Find where the given text appears and provide that cell's center as (x, y) coordinate. 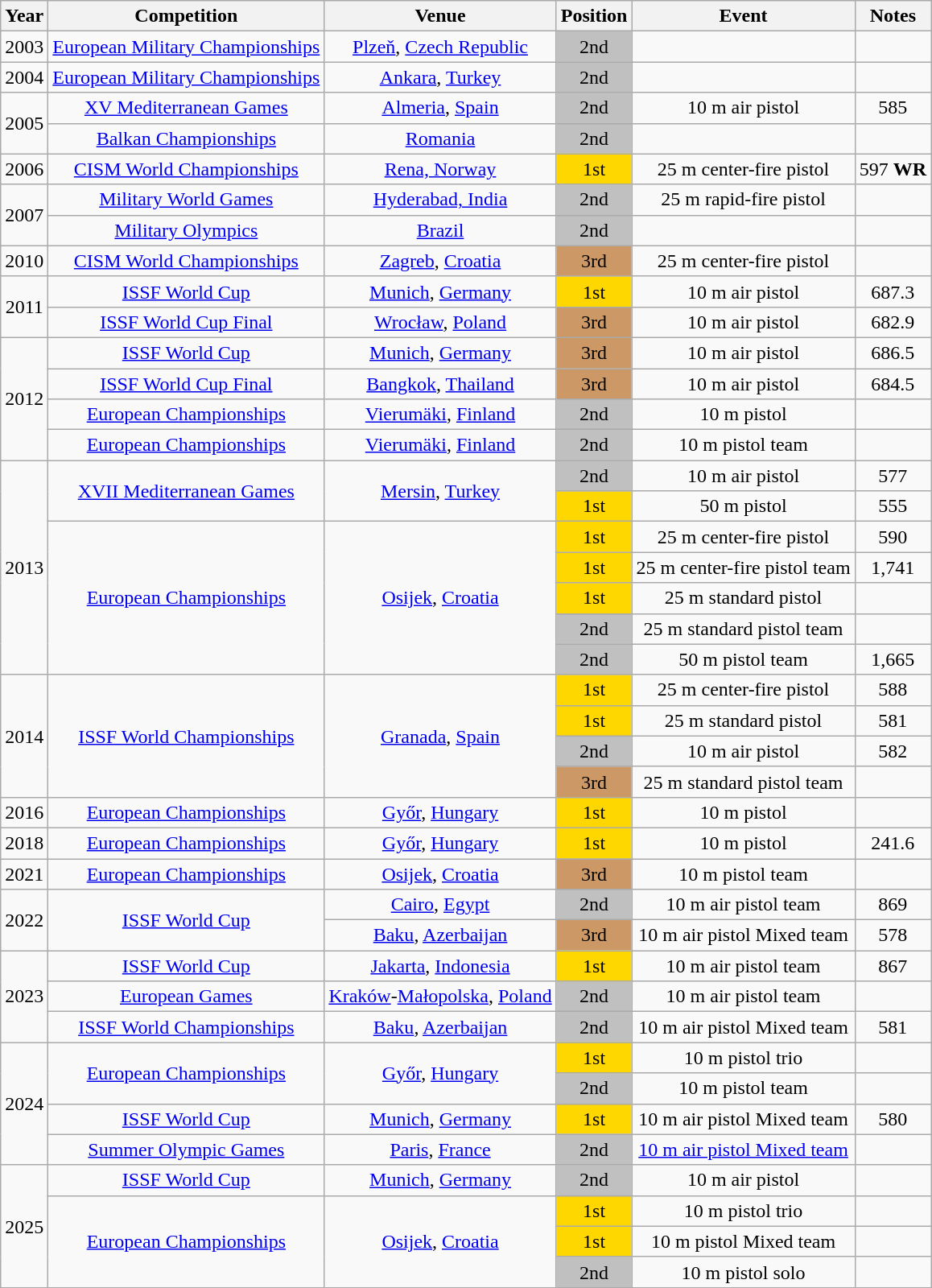
Military Olympics (187, 230)
25 m center-fire pistol team (744, 568)
Wrocław, Poland (440, 322)
Notes (893, 16)
Bangkok, Thailand (440, 384)
684.5 (893, 384)
555 (893, 506)
Almeria, Spain (440, 108)
241.6 (893, 843)
Paris, France (440, 1150)
2007 (24, 215)
578 (893, 935)
Jakarta, Indonesia (440, 966)
50 m pistol (744, 506)
Rena, Norway (440, 169)
2010 (24, 261)
10 m pistol solo (744, 1272)
Plzeň, Czech Republic (440, 47)
869 (893, 905)
590 (893, 537)
588 (893, 690)
577 (893, 476)
597 WR (893, 169)
2004 (24, 77)
Venue (440, 16)
867 (893, 966)
Competition (187, 16)
682.9 (893, 322)
2022 (24, 920)
2013 (24, 568)
2016 (24, 812)
687.3 (893, 291)
European Games (187, 997)
2012 (24, 398)
XVII Mediterranean Games (187, 491)
XV Mediterranean Games (187, 108)
2003 (24, 47)
1,665 (893, 659)
1,741 (893, 568)
Year (24, 16)
2018 (24, 843)
2005 (24, 123)
2023 (24, 997)
Granada, Spain (440, 736)
Summer Olympic Games (187, 1150)
Romania (440, 138)
25 m rapid-fire pistol (744, 200)
Position (594, 16)
50 m pistol team (744, 659)
Military World Games (187, 200)
2025 (24, 1226)
Hyderabad, India (440, 200)
585 (893, 108)
Kraków-Małopolska, Poland (440, 997)
2024 (24, 1104)
Event (744, 16)
Brazil (440, 230)
Zagreb, Croatia (440, 261)
Balkan Championships (187, 138)
2021 (24, 873)
Mersin, Turkey (440, 491)
10 m pistol Mixed team (744, 1241)
2014 (24, 736)
582 (893, 751)
580 (893, 1119)
Ankara, Turkey (440, 77)
686.5 (893, 353)
Cairo, Egypt (440, 905)
2006 (24, 169)
2011 (24, 307)
